Capture the cell that displays the provided text and extract its (x, y) central coordinate. 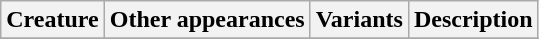
Variants (359, 20)
Other appearances (207, 20)
Description (473, 20)
Creature (52, 20)
